Provide the [X, Y] coordinate of the cell's center where the given text is located.  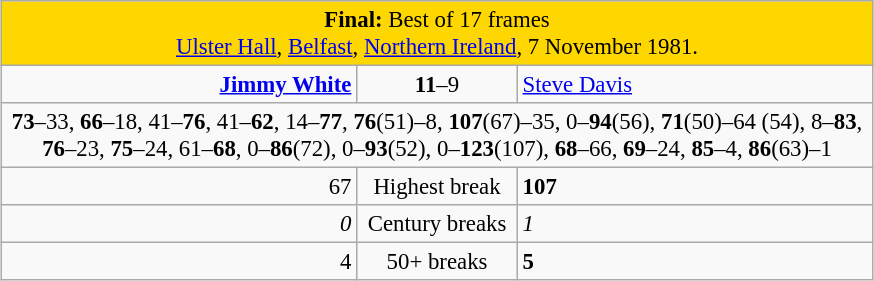
50+ breaks [438, 262]
Century breaks [438, 224]
Final: Best of 17 frames Ulster Hall, Belfast, Northern Ireland, 7 November 1981. [437, 34]
Highest break [438, 187]
0 [179, 224]
67 [179, 187]
11–9 [438, 85]
Steve Davis [695, 85]
4 [179, 262]
5 [695, 262]
1 [695, 224]
Jimmy White [179, 85]
107 [695, 187]
